Scan for the cell matching the given text and deliver its (X, Y) coordinate at center. 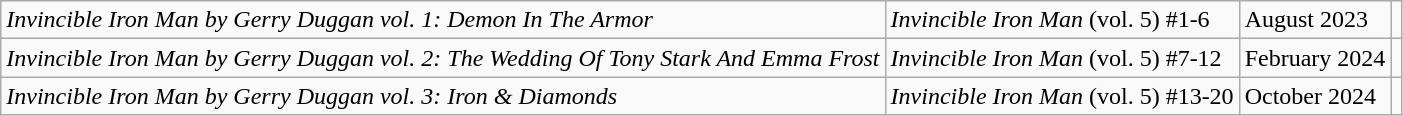
Invincible Iron Man by Gerry Duggan vol. 3: Iron & Diamonds (443, 96)
Invincible Iron Man (vol. 5) #7-12 (1062, 58)
October 2024 (1315, 96)
Invincible Iron Man (vol. 5) #13-20 (1062, 96)
August 2023 (1315, 20)
Invincible Iron Man (vol. 5) #1-6 (1062, 20)
February 2024 (1315, 58)
Invincible Iron Man by Gerry Duggan vol. 1: Demon In The Armor (443, 20)
Invincible Iron Man by Gerry Duggan vol. 2: The Wedding Of Tony Stark And Emma Frost (443, 58)
